Search for the cell housing the specified text and yield its (X, Y) center coordinate. 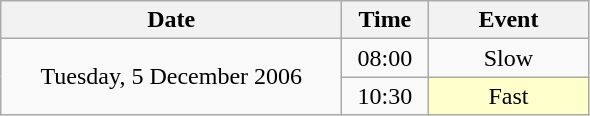
10:30 (385, 96)
Fast (508, 96)
Time (385, 20)
08:00 (385, 58)
Date (172, 20)
Slow (508, 58)
Event (508, 20)
Tuesday, 5 December 2006 (172, 77)
